Provide the (X, Y) coordinate of the cell's center where the given text is located.  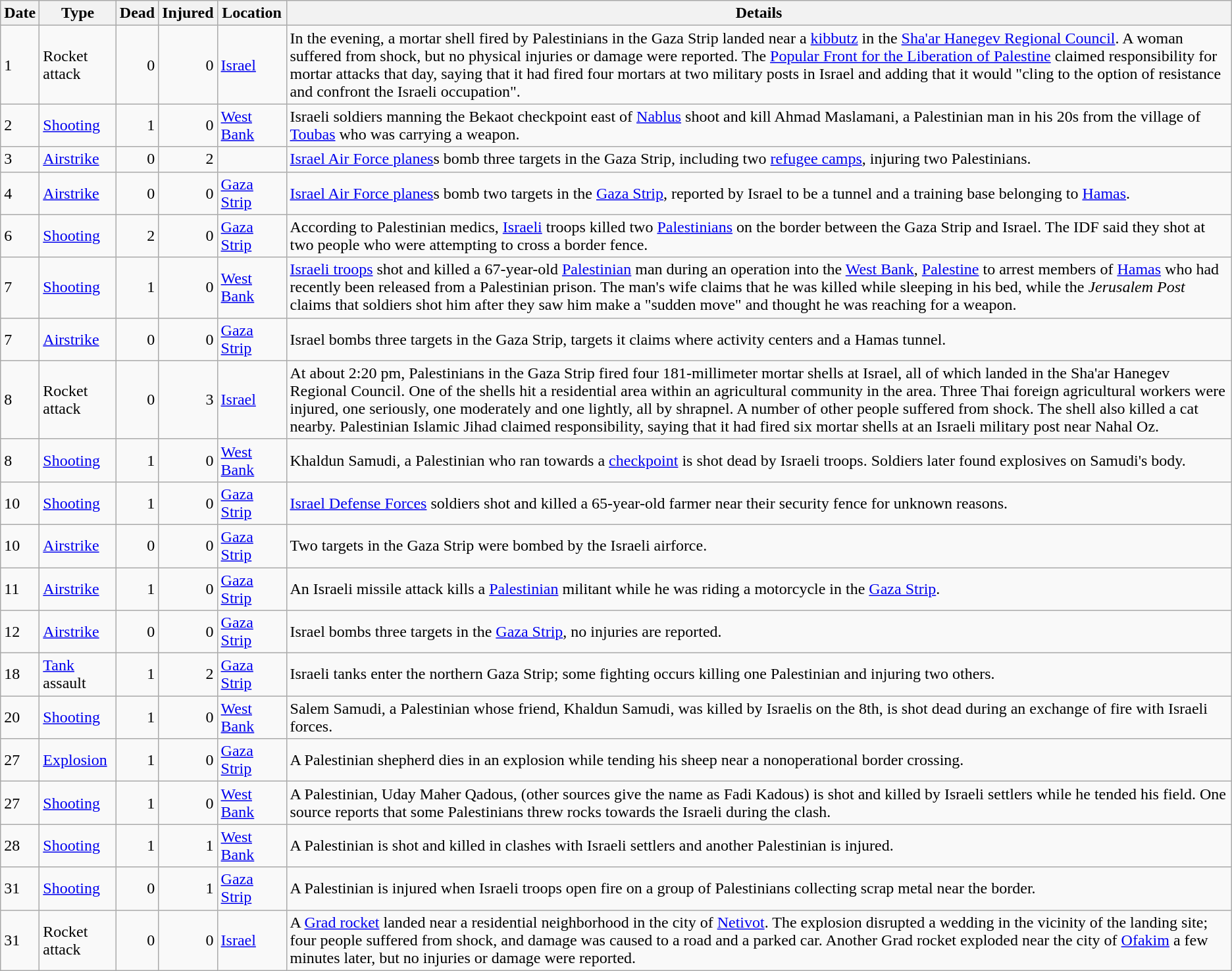
18 (20, 675)
Israeli tanks enter the northern Gaza Strip; some fighting occurs killing one Palestinian and injuring two others. (759, 675)
Israel bombs three targets in the Gaza Strip, targets it claims where activity centers and a Hamas tunnel. (759, 339)
Israel Defense Forces soldiers shot and killed a 65-year-old farmer near their security fence for unknown reasons. (759, 503)
Date (20, 13)
Israel bombs three targets in the Gaza Strip, no injuries are reported. (759, 632)
A Palestinian is injured when Israeli troops open fire on a group of Palestinians collecting scrap metal near the border. (759, 888)
4 (20, 193)
Details (759, 13)
Type (78, 13)
Israel Air Force planess bomb two targets in the Gaza Strip, reported by Israel to be a tunnel and a training base belonging to Hamas. (759, 193)
11 (20, 588)
A Palestinian is shot and killed in clashes with Israeli settlers and another Palestinian is injured. (759, 846)
An Israeli missile attack kills a Palestinian militant while he was riding a motorcycle in the Gaza Strip. (759, 588)
Two targets in the Gaza Strip were bombed by the Israeli airforce. (759, 546)
6 (20, 236)
Explosion (78, 760)
Tank assault (78, 675)
Location (251, 13)
20 (20, 717)
Injured (188, 13)
28 (20, 846)
12 (20, 632)
Khaldun Samudi, a Palestinian who ran towards a checkpoint is shot dead by Israeli troops. Soldiers later found explosives on Samudi's body. (759, 461)
A Palestinian shepherd dies in an explosion while tending his sheep near a nonoperational border crossing. (759, 760)
Israel Air Force planess bomb three targets in the Gaza Strip, including two refugee camps, injuring two Palestinians. (759, 159)
Dead (137, 13)
